Output the [x, y] coordinate of the center of the cell containing the given text.  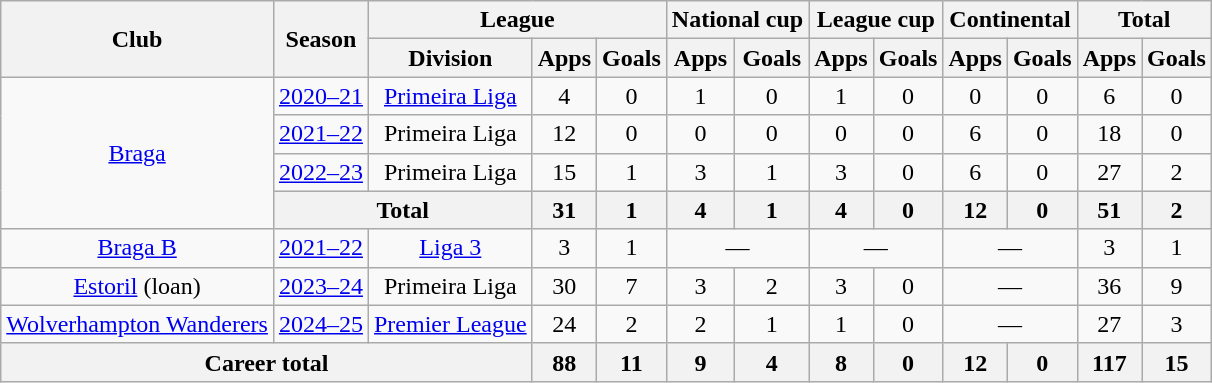
Braga B [138, 248]
Braga [138, 153]
Wolverhampton Wanderers [138, 324]
8 [841, 362]
2024–25 [320, 324]
18 [1109, 134]
Estoril (loan) [138, 286]
36 [1109, 286]
51 [1109, 210]
League cup [876, 20]
2023–24 [320, 286]
7 [632, 286]
2020–21 [320, 96]
88 [564, 362]
11 [632, 362]
National cup [737, 20]
Premier League [450, 324]
30 [564, 286]
League [517, 20]
Season [320, 39]
Division [450, 58]
Liga 3 [450, 248]
31 [564, 210]
24 [564, 324]
Club [138, 39]
117 [1109, 362]
2022–23 [320, 172]
Continental [1010, 20]
Career total [266, 362]
